Pinpoint the cell where the given text exists, returning its [X, Y] midpoint coordinate. 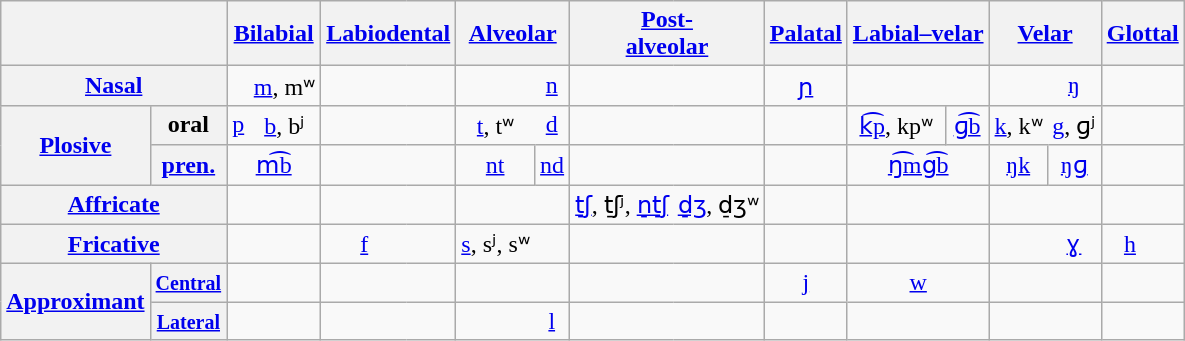
d [552, 125]
Affricate [114, 204]
h [1130, 244]
Labiodental [388, 34]
k, kʷ [1018, 125]
ŋ [1074, 86]
Plosive [76, 144]
ŋk [1018, 165]
Glottal [1142, 34]
nt [496, 165]
Central [188, 283]
Palatal [806, 34]
n [552, 86]
l [552, 321]
t, tʷ [496, 125]
f [364, 244]
ɲ [806, 86]
ŋ͡mg͡b [918, 165]
Lateral [188, 321]
g, ɡʲ [1074, 125]
Bilabial [274, 34]
m͡b [274, 165]
p [238, 125]
Labial–velar [918, 34]
pren. [188, 165]
w [918, 283]
m, mʷ [285, 86]
nd [552, 165]
Fricative [114, 244]
ɡ͡b [967, 125]
ɣ [1074, 244]
Alveolar [513, 34]
oral [188, 125]
Nasal [114, 86]
d̠ʒ, d̠ʒʷ [718, 204]
Approximant [76, 302]
b, bʲ [285, 125]
j [806, 283]
k͡p, kpʷ [896, 125]
ŋɡ [1074, 165]
Velar [1045, 34]
t̠ʃ, t̠ʃʲ, n̠t̠ʃ [622, 204]
s, sʲ, sʷ [496, 244]
Post-alveolar [668, 34]
